Identify which cell holds the provided text, then report its [X, Y] central coordinate. 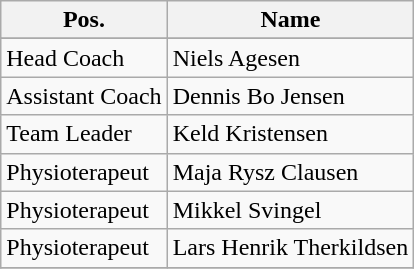
Niels Agesen [290, 58]
Dennis Bo Jensen [290, 96]
Head Coach [84, 58]
Name [290, 20]
Team Leader [84, 134]
Maja Rysz Clausen [290, 172]
Pos. [84, 20]
Assistant Coach [84, 96]
Keld Kristensen [290, 134]
Mikkel Svingel [290, 210]
Lars Henrik Therkildsen [290, 248]
